Scan for the cell matching the given text and deliver its [x, y] coordinate at center. 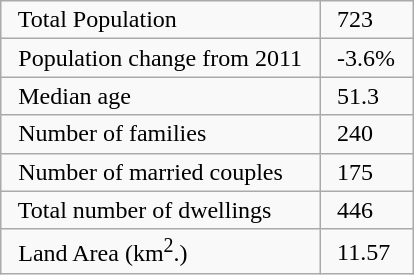
Median age [160, 96]
Population change from 2011 [160, 58]
51.3 [366, 96]
-3.6% [366, 58]
240 [366, 134]
175 [366, 172]
Number of married couples [160, 172]
Total number of dwellings [160, 210]
Number of families [160, 134]
446 [366, 210]
Total Population [160, 20]
723 [366, 20]
11.57 [366, 252]
Land Area (km2.) [160, 252]
